Return the (X, Y) coordinate for the center point of the cell that contains the specified text.  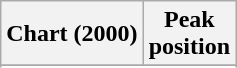
Peakposition (189, 34)
Chart (2000) (72, 34)
